Detect which cell encompasses the target text, then output its (X, Y) center coordinate. 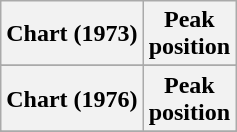
Chart (1973) (72, 34)
Chart (1976) (72, 98)
